Determine the [x, y] coordinate at the center of the cell enclosing the given text.  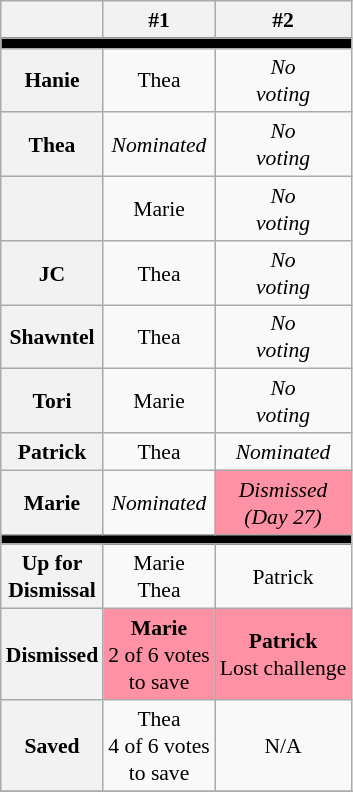
Saved [52, 746]
#2 [284, 20]
N/A [284, 746]
Dismissed(Day 27) [284, 502]
MarieThea [158, 577]
Up forDismissal [52, 577]
Hanie [52, 80]
Tori [52, 401]
#1 [158, 20]
Thea4 of 6 votesto save [158, 746]
Marie2 of 6 votesto save [158, 654]
PatrickLost challenge [284, 654]
Dismissed [52, 654]
JC [52, 273]
Shawntel [52, 337]
